From the cell containing the given text, extract its center point as (x, y) coordinate. 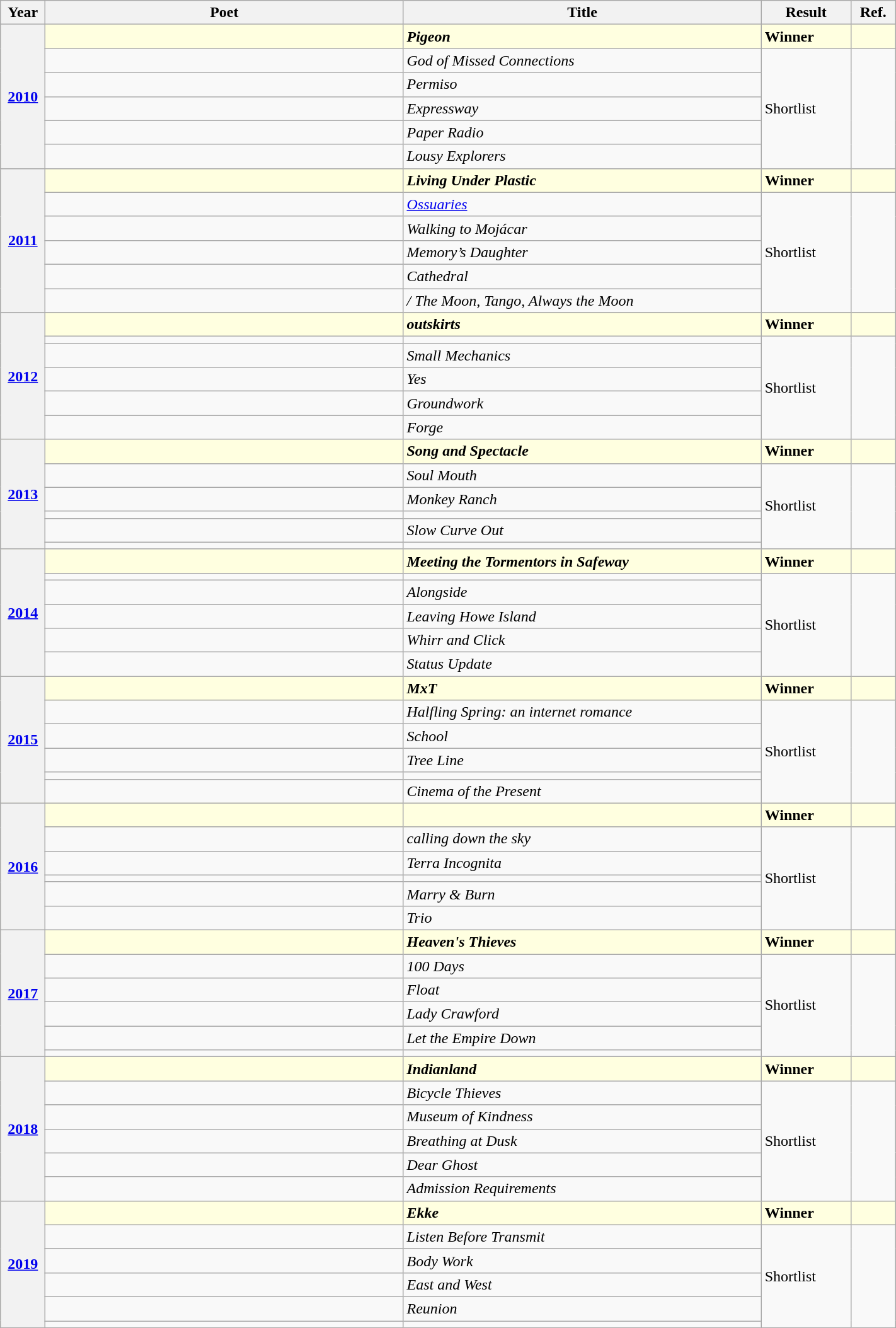
Admission Requirements (582, 1189)
Heaven's Thieves (582, 942)
outskirts (582, 325)
2012 (23, 376)
Memory’s Daughter (582, 252)
Lady Crawford (582, 1014)
2014 (23, 613)
Whirr and Click (582, 640)
2011 (23, 240)
Float (582, 990)
Ref. (873, 13)
Reunion (582, 1308)
MxT (582, 688)
2013 (23, 494)
Dear Ghost (582, 1165)
Cinema of the Present (582, 791)
Bicycle Thieves (582, 1093)
East and West (582, 1285)
Expressway (582, 108)
Paper Radio (582, 132)
Title (582, 13)
Alongside (582, 592)
Terra Incognita (582, 863)
100 Days (582, 966)
Result (806, 13)
calling down the sky (582, 839)
Cathedral (582, 276)
God of Missed Connections (582, 61)
Song and Spectacle (582, 451)
Poet (224, 13)
Indianland (582, 1069)
2016 (23, 866)
Meeting the Tormentors in Safeway (582, 561)
Yes (582, 379)
Groundwork (582, 403)
Walking to Mojácar (582, 228)
Forge (582, 427)
2019 (23, 1264)
Small Mechanics (582, 355)
2017 (23, 993)
School (582, 736)
Marry & Burn (582, 894)
Listen Before Transmit (582, 1237)
Soul Mouth (582, 475)
Ossuaries (582, 204)
Ekke (582, 1213)
2018 (23, 1129)
Let the Empire Down (582, 1038)
Monkey Ranch (582, 499)
Trio (582, 918)
Year (23, 13)
Body Work (582, 1261)
Slow Curve Out (582, 530)
Halfling Spring: an internet romance (582, 712)
Status Update (582, 664)
Museum of Kindness (582, 1117)
/ The Moon, Tango, Always the Moon (582, 301)
Leaving Howe Island (582, 616)
Permiso (582, 84)
Living Under Plastic (582, 180)
2015 (23, 740)
2010 (23, 96)
Pigeon (582, 37)
Tree Line (582, 760)
Breathing at Dusk (582, 1141)
Lousy Explorers (582, 156)
